For the text-containing cell, return its midpoint in (X, Y) coordinate format. 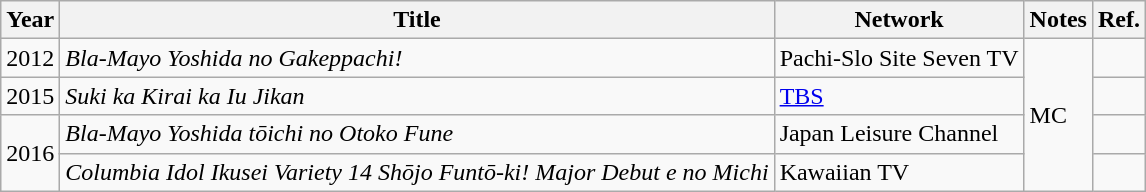
Kawaiian TV (899, 172)
Suki ka Kirai ka Iu Jikan (417, 96)
Year (30, 20)
Bla-Mayo Yoshida tōichi no Otoko Fune (417, 134)
Bla-Mayo Yoshida no Gakeppachi! (417, 58)
2012 (30, 58)
Japan Leisure Channel (899, 134)
Columbia Idol Ikusei Variety 14 Shōjo Funtō-ki! Major Debut e no Michi (417, 172)
Ref. (1118, 20)
Notes (1058, 20)
2016 (30, 153)
Pachi-Slo Site Seven TV (899, 58)
Network (899, 20)
Title (417, 20)
TBS (899, 96)
MC (1058, 115)
2015 (30, 96)
